Pinpoint the cell where the given text exists, returning its (X, Y) midpoint coordinate. 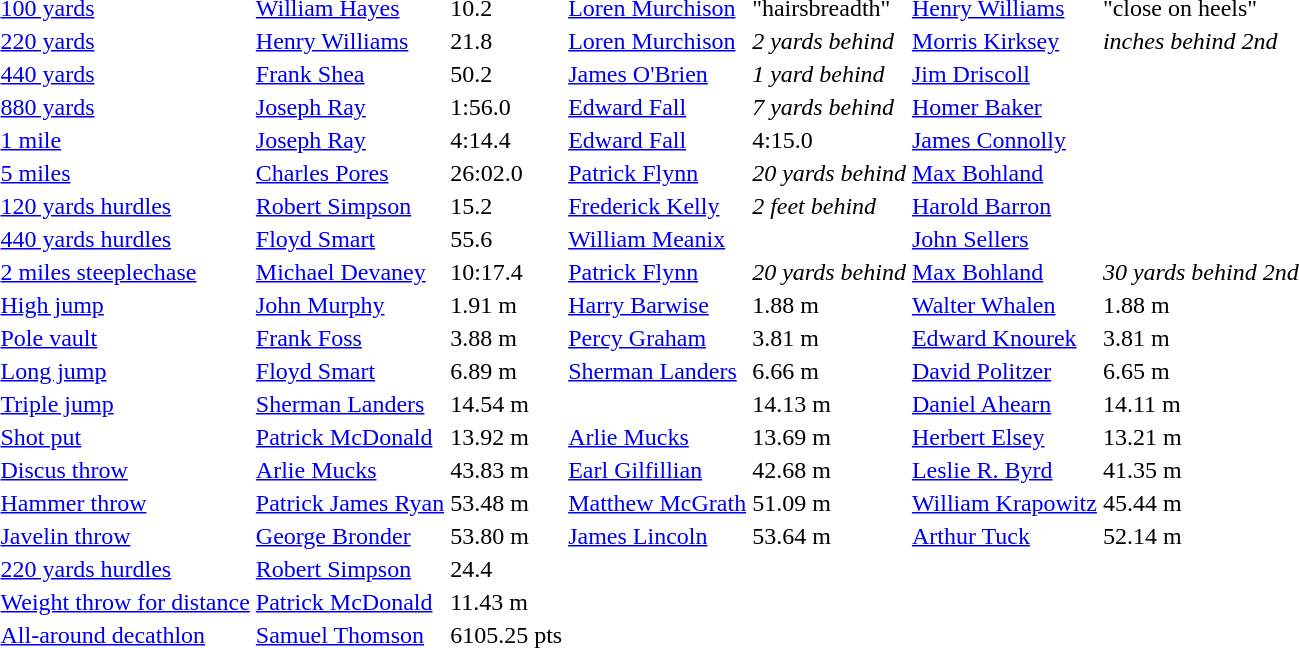
Jim Driscoll (1004, 74)
43.83 m (506, 470)
2 yards behind (830, 41)
53.64 m (830, 536)
13.92 m (506, 437)
4:14.4 (506, 140)
Henry Williams (350, 41)
George Bronder (350, 536)
Michael Devaney (350, 272)
John Sellers (1004, 239)
1 yard behind (830, 74)
4:15.0 (830, 140)
42.68 m (830, 470)
6.66 m (830, 371)
James O'Brien (658, 74)
Leslie R. Byrd (1004, 470)
51.09 m (830, 503)
1:56.0 (506, 107)
James Connolly (1004, 140)
21.8 (506, 41)
6.89 m (506, 371)
Herbert Elsey (1004, 437)
3.88 m (506, 338)
Percy Graham (658, 338)
Matthew McGrath (658, 503)
Arthur Tuck (1004, 536)
William Krapowitz (1004, 503)
53.80 m (506, 536)
Frederick Kelly (658, 206)
Harold Barron (1004, 206)
26:02.0 (506, 173)
Earl Gilfillian (658, 470)
14.54 m (506, 404)
Daniel Ahearn (1004, 404)
Homer Baker (1004, 107)
Walter Whalen (1004, 305)
1.88 m (830, 305)
Frank Shea (350, 74)
24.4 (506, 569)
7 yards behind (830, 107)
53.48 m (506, 503)
Charles Pores (350, 173)
Frank Foss (350, 338)
Patrick James Ryan (350, 503)
Harry Barwise (658, 305)
1.91 m (506, 305)
14.13 m (830, 404)
55.6 (506, 239)
11.43 m (506, 602)
Loren Murchison (658, 41)
50.2 (506, 74)
John Murphy (350, 305)
William Meanix (658, 239)
3.81 m (830, 338)
Edward Knourek (1004, 338)
15.2 (506, 206)
Morris Kirksey (1004, 41)
2 feet behind (830, 206)
James Lincoln (658, 536)
David Politzer (1004, 371)
13.69 m (830, 437)
10:17.4 (506, 272)
